Search for the cell housing the specified text and yield its [x, y] center coordinate. 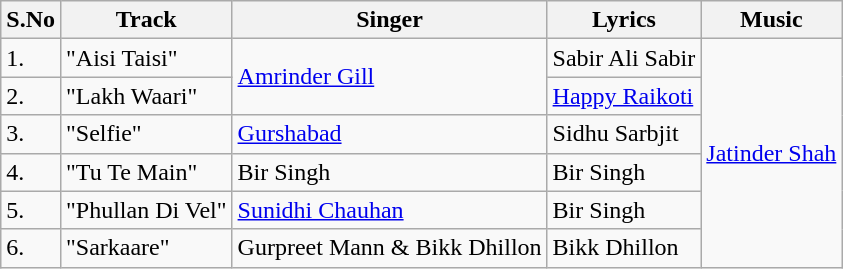
Sabir Ali Sabir [624, 58]
3. [31, 134]
S.No [31, 20]
"Phullan Di Vel" [146, 210]
"Lakh Waari" [146, 96]
4. [31, 172]
"Sarkaare" [146, 248]
Singer [390, 20]
Lyrics [624, 20]
Amrinder Gill [390, 77]
2. [31, 96]
Track [146, 20]
Gurpreet Mann & Bikk Dhillon [390, 248]
"Aisi Taisi" [146, 58]
Gurshabad [390, 134]
5. [31, 210]
Sidhu Sarbjit [624, 134]
"Selfie" [146, 134]
1. [31, 58]
6. [31, 248]
Music [772, 20]
Bikk Dhillon [624, 248]
Jatinder Shah [772, 153]
Happy Raikoti [624, 96]
Sunidhi Chauhan [390, 210]
"Tu Te Main" [146, 172]
